Determine the [X, Y] coordinate at the center of the cell enclosing the given text.  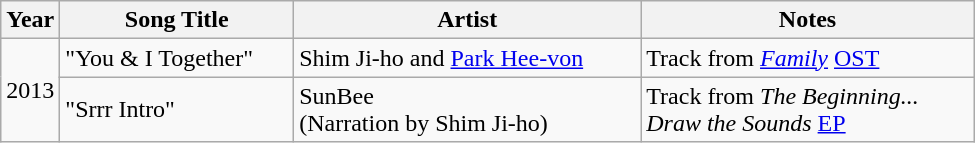
Track from Family OST [808, 58]
Notes [808, 20]
Shim Ji-ho and Park Hee-von [468, 58]
"Srrr Intro" [177, 110]
Artist [468, 20]
SunBee (Narration by Shim Ji-ho) [468, 110]
Year [30, 20]
2013 [30, 90]
"You & I Together" [177, 58]
Song Title [177, 20]
Track from The Beginning... Draw the Sounds EP [808, 110]
